Provide the (X, Y) coordinate of the cell's center where the given text is located.  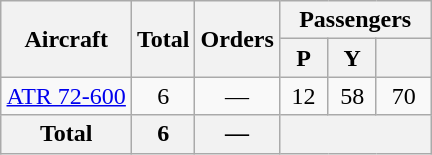
P (304, 58)
Y (352, 58)
70 (404, 96)
58 (352, 96)
12 (304, 96)
ATR 72-600 (66, 96)
Passengers (355, 20)
Aircraft (66, 39)
Orders (237, 39)
